Output the (x, y) coordinate of the center of the cell containing the given text.  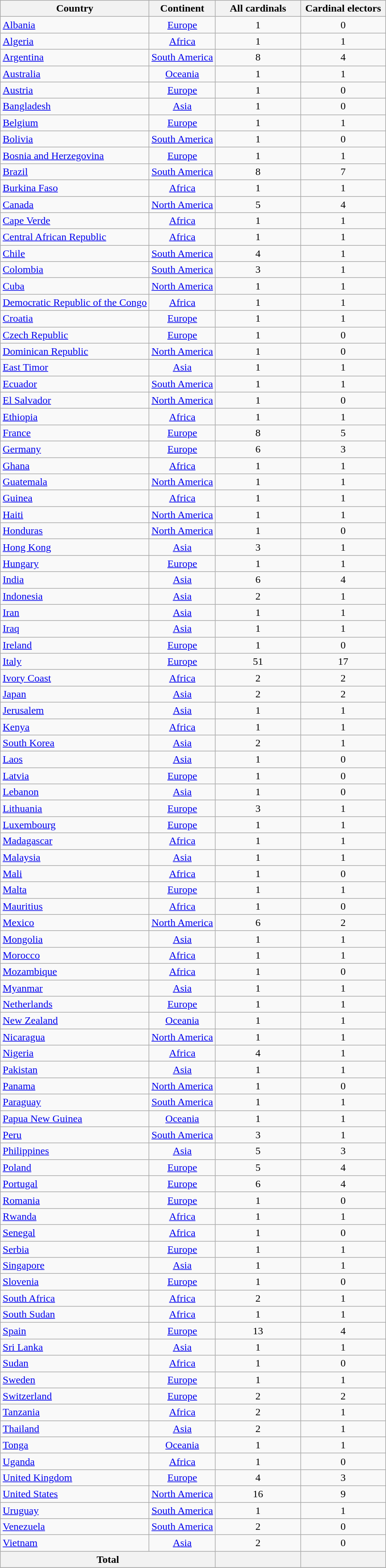
Total (108, 1559)
Mexico (75, 923)
Sri Lanka (75, 1347)
Belgium (75, 123)
Ecuador (75, 384)
Romania (75, 1200)
Papua New Guinea (75, 1119)
Haiti (75, 515)
Philippines (75, 1151)
Country (75, 9)
Lebanon (75, 792)
Portugal (75, 1184)
Paraguay (75, 1102)
South Sudan (75, 1315)
51 (258, 661)
Rwanda (75, 1216)
Mongolia (75, 939)
Mali (75, 874)
Albania (75, 25)
Cape Verde (75, 221)
India (75, 580)
Guinea (75, 498)
Switzerland (75, 1396)
Central African Republic (75, 237)
Peru (75, 1135)
New Zealand (75, 1021)
Ghana (75, 465)
Latvia (75, 776)
Spain (75, 1331)
Uruguay (75, 1510)
Panama (75, 1086)
Sudan (75, 1363)
16 (258, 1494)
Burkina Faso (75, 188)
Malta (75, 890)
Madagascar (75, 841)
Morocco (75, 955)
Myanmar (75, 988)
Indonesia (75, 596)
17 (343, 661)
Uganda (75, 1461)
Cardinal electors (343, 9)
Ethiopia (75, 416)
Venezuela (75, 1527)
East Timor (75, 368)
Guatemala (75, 482)
United Kingdom (75, 1478)
Algeria (75, 41)
Democratic Republic of the Congo (75, 302)
Hong Kong (75, 547)
Continent (182, 9)
Iraq (75, 629)
Hungary (75, 564)
Kenya (75, 727)
Senegal (75, 1233)
Serbia (75, 1249)
Australia (75, 74)
Pakistan (75, 1070)
Honduras (75, 531)
Nicaragua (75, 1037)
Netherlands (75, 1004)
El Salvador (75, 400)
Mauritius (75, 906)
Italy (75, 661)
Brazil (75, 172)
Singapore (75, 1266)
Iran (75, 612)
Malaysia (75, 857)
Czech Republic (75, 335)
Luxembourg (75, 825)
Sweden (75, 1380)
All cardinals (258, 9)
Lithuania (75, 808)
Nigeria (75, 1053)
9 (343, 1494)
Poland (75, 1167)
South Korea (75, 743)
Croatia (75, 319)
7 (343, 172)
United States (75, 1494)
Slovenia (75, 1282)
Ireland (75, 645)
Tonga (75, 1445)
Argentina (75, 57)
France (75, 433)
Bolivia (75, 139)
Bangladesh (75, 106)
Colombia (75, 270)
Bosnia and Herzegovina (75, 155)
Laos (75, 760)
Mozambique (75, 971)
Ivory Coast (75, 678)
Dominican Republic (75, 351)
South Africa (75, 1298)
Chile (75, 253)
Germany (75, 449)
Japan (75, 694)
Austria (75, 90)
Vietnam (75, 1543)
Thailand (75, 1429)
Canada (75, 205)
Cuba (75, 286)
13 (258, 1331)
Tanzania (75, 1412)
Jerusalem (75, 710)
